From the cell containing the given text, extract its center point as [x, y] coordinate. 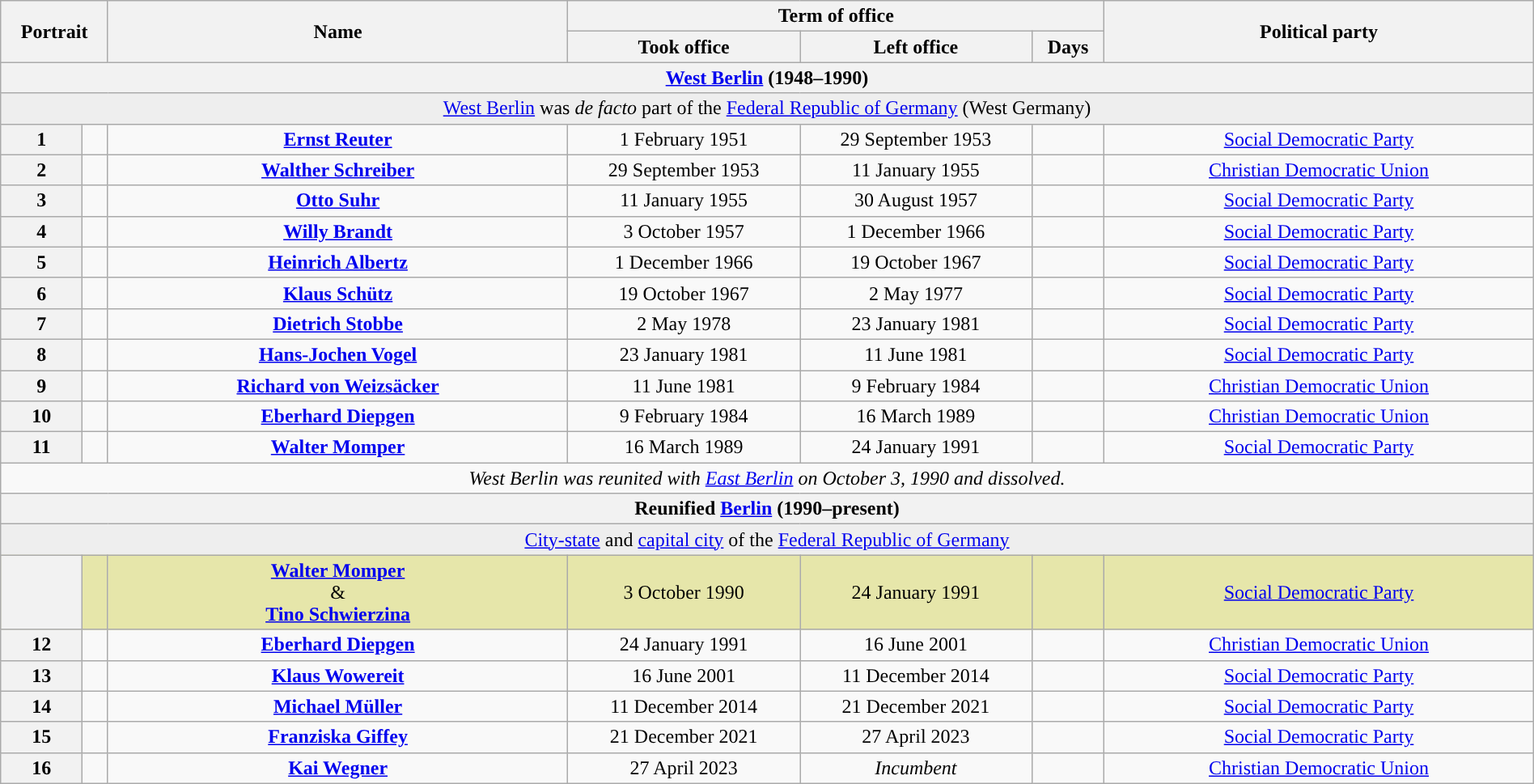
Political party [1319, 32]
Franziska Giffey [337, 737]
Richard von Weizsäcker [337, 386]
Otto Suhr [337, 201]
Took office [684, 47]
13 [42, 676]
5 [42, 262]
3 October 1990 [684, 592]
11 [42, 447]
Dietrich Stobbe [337, 324]
West Berlin was de facto part of the Federal Republic of Germany (West Germany) [767, 108]
Name [337, 32]
Incumbent [916, 768]
Michael Müller [337, 706]
10 [42, 417]
7 [42, 324]
9 [42, 386]
Heinrich Albertz [337, 262]
30 August 1957 [916, 201]
16 [42, 768]
6 [42, 293]
Kai Wegner [337, 768]
Left office [916, 47]
1 February 1951 [684, 139]
Hans-Jochen Vogel [337, 354]
City-state and capital city of the Federal Republic of Germany [767, 540]
15 [42, 737]
12 [42, 645]
3 [42, 201]
Willy Brandt [337, 231]
4 [42, 231]
14 [42, 706]
2 May 1977 [916, 293]
Reunified Berlin (1990–present) [767, 509]
8 [42, 354]
2 [42, 170]
Klaus Schütz [337, 293]
Walter Momper [337, 447]
Walter Momper &Tino Schwierzina [337, 592]
Portrait [55, 32]
3 October 1957 [684, 231]
Ernst Reuter [337, 139]
Term of office [837, 16]
1 [42, 139]
Walther Schreiber [337, 170]
Klaus Wowereit [337, 676]
West Berlin (1948–1990) [767, 78]
Days [1068, 47]
2 May 1978 [684, 324]
West Berlin was reunited with East Berlin on October 3, 1990 and dissolved. [767, 478]
